From the cell containing the given text, extract its center point as [X, Y] coordinate. 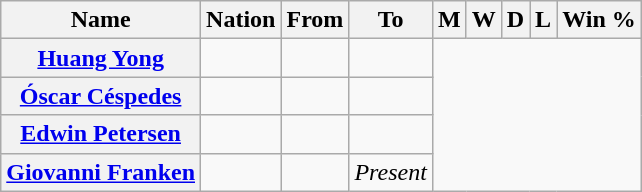
D [515, 20]
Nation [241, 20]
M [449, 20]
From [315, 20]
L [544, 20]
Huang Yong [101, 58]
Present [390, 172]
Win % [600, 20]
Óscar Céspedes [101, 96]
Edwin Petersen [101, 134]
Name [101, 20]
W [484, 20]
Giovanni Franken [101, 172]
To [390, 20]
